Locate the cell with the specified text and output its (X, Y) center coordinate. 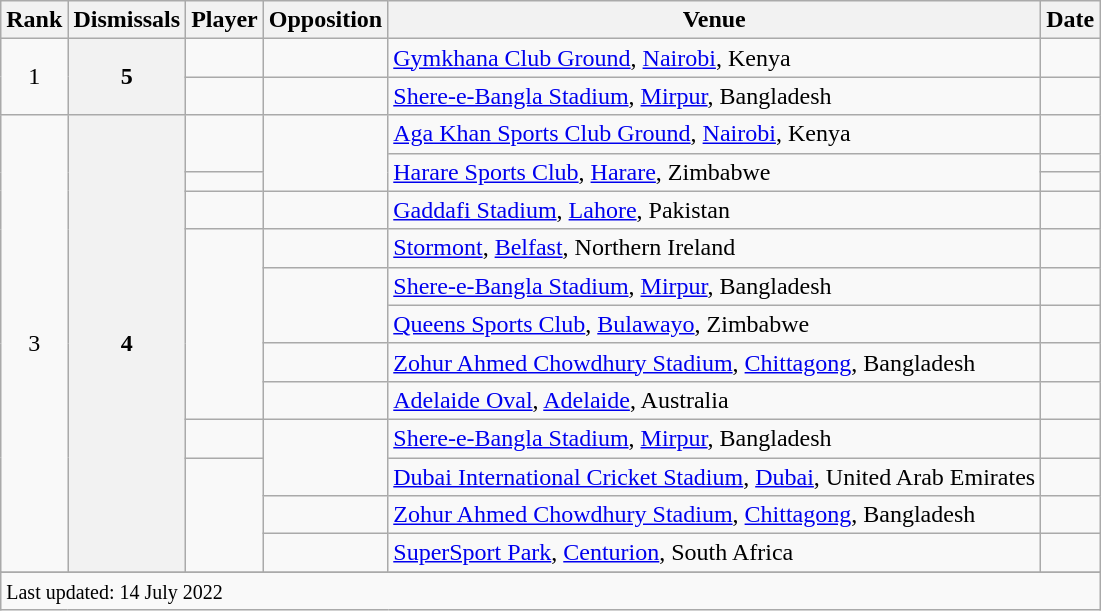
Aga Khan Sports Club Ground, Nairobi, Kenya (714, 134)
Last updated: 14 July 2022 (550, 591)
3 (34, 344)
Queens Sports Club, Bulawayo, Zimbabwe (714, 324)
Gymkhana Club Ground, Nairobi, Kenya (714, 58)
Stormont, Belfast, Northern Ireland (714, 248)
Rank (34, 20)
Gaddafi Stadium, Lahore, Pakistan (714, 210)
Dubai International Cricket Stadium, Dubai, United Arab Emirates (714, 477)
Venue (714, 20)
Date (1070, 20)
Player (225, 20)
Adelaide Oval, Adelaide, Australia (714, 400)
4 (127, 344)
1 (34, 77)
5 (127, 77)
Harare Sports Club, Harare, Zimbabwe (714, 172)
Dismissals (127, 20)
Opposition (325, 20)
SuperSport Park, Centurion, South Africa (714, 553)
